Detect which cell encompasses the target text, then output its (X, Y) center coordinate. 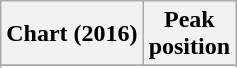
Chart (2016) (72, 34)
Peakposition (189, 34)
